Provide the (X, Y) coordinate of the cell's center where the given text is located.  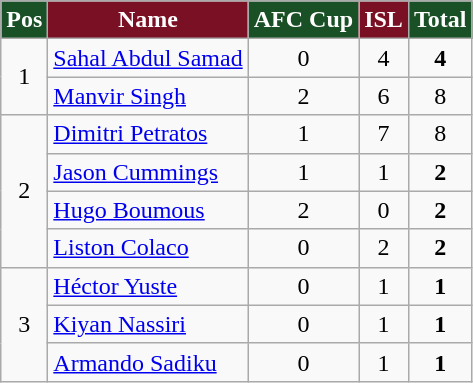
3 (24, 324)
Pos (24, 20)
Héctor Yuste (148, 286)
Liston Colaco (148, 248)
6 (384, 96)
Manvir Singh (148, 96)
ISL (384, 20)
Jason Cummings (148, 172)
Armando Sadiku (148, 362)
7 (384, 134)
Name (148, 20)
Hugo Boumous (148, 210)
Sahal Abdul Samad (148, 58)
AFC Cup (303, 20)
Kiyan Nassiri (148, 324)
Total (440, 20)
Dimitri Petratos (148, 134)
